Provide the [X, Y] coordinate of the cell's center where the given text is located.  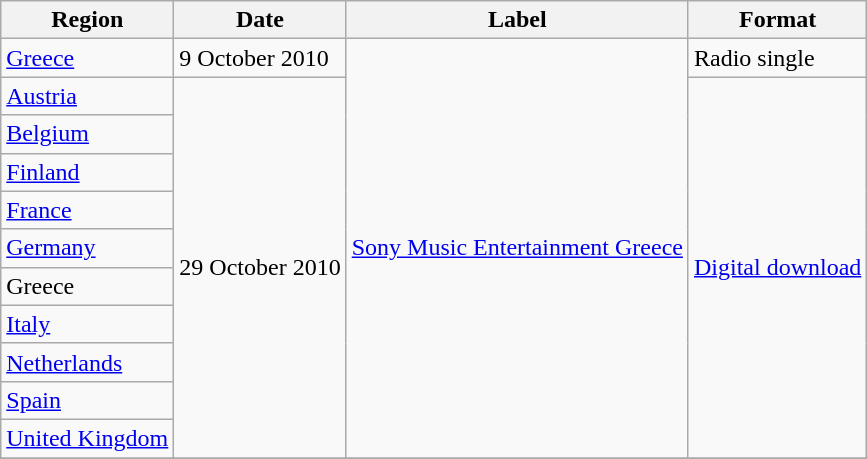
Austria [88, 96]
Region [88, 20]
Label [517, 20]
Digital download [777, 268]
Netherlands [88, 362]
Date [260, 20]
9 October 2010 [260, 58]
Sony Music Entertainment Greece [517, 248]
Spain [88, 400]
29 October 2010 [260, 268]
France [88, 210]
Italy [88, 324]
Belgium [88, 134]
Finland [88, 172]
Germany [88, 248]
Format [777, 20]
United Kingdom [88, 438]
Radio single [777, 58]
